Determine the [x, y] coordinate at the center of the cell enclosing the given text.  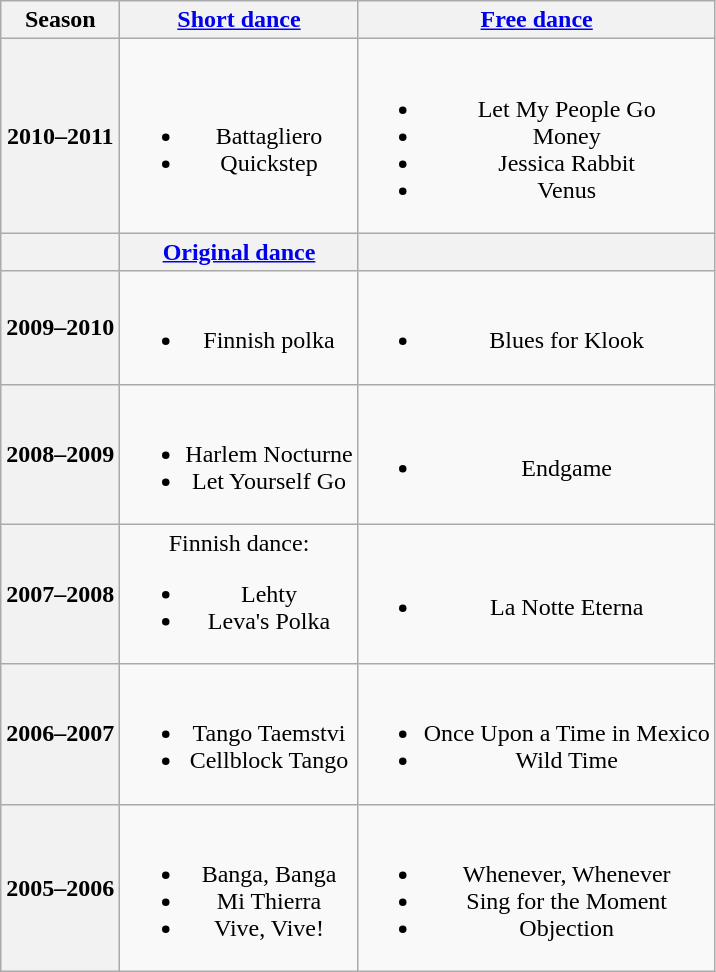
Harlem Nocturne Let Yourself Go [239, 454]
Endgame [536, 454]
Season [60, 20]
BattaglieroQuickstep [239, 136]
Let My People GoMoneyJessica RabbitVenus [536, 136]
Once Upon a Time in Mexico Wild Time [536, 734]
Banga, Banga Mi Thierra Vive, Vive! [239, 888]
Blues for Klook [536, 328]
Finnish dance:LehtyLeva's Polka [239, 594]
2005–2006 [60, 888]
Tango Taemstvi Cellblock Tango [239, 734]
2008–2009 [60, 454]
Whenever, Whenever Sing for the MomentObjection [536, 888]
2007–2008 [60, 594]
La Notte Eterna [536, 594]
2010–2011 [60, 136]
2006–2007 [60, 734]
2009–2010 [60, 328]
Free dance [536, 20]
Original dance [239, 252]
Finnish polka [239, 328]
Short dance [239, 20]
